From the cell containing the given text, extract its center point as (X, Y) coordinate. 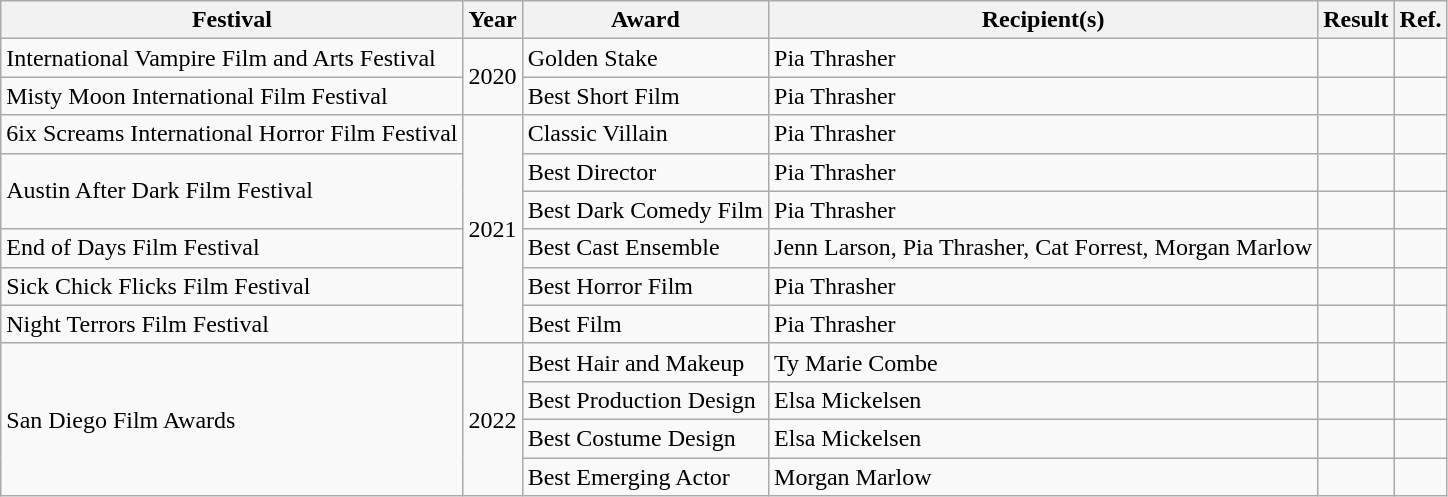
Best Emerging Actor (645, 477)
End of Days Film Festival (232, 248)
Best Production Design (645, 400)
Award (645, 20)
Best Film (645, 324)
Recipient(s) (1044, 20)
2021 (492, 229)
Best Costume Design (645, 438)
Best Short Film (645, 96)
Ty Marie Combe (1044, 362)
Best Hair and Makeup (645, 362)
Misty Moon International Film Festival (232, 96)
Result (1356, 20)
Festival (232, 20)
San Diego Film Awards (232, 419)
Best Dark Comedy Film (645, 210)
6ix Screams International Horror Film Festival (232, 134)
Best Horror Film (645, 286)
Best Cast Ensemble (645, 248)
Year (492, 20)
Sick Chick Flicks Film Festival (232, 286)
Night Terrors Film Festival (232, 324)
Best Director (645, 172)
Classic Villain (645, 134)
Jenn Larson, Pia Thrasher, Cat Forrest, Morgan Marlow (1044, 248)
2020 (492, 77)
Morgan Marlow (1044, 477)
Ref. (1420, 20)
International Vampire Film and Arts Festival (232, 58)
Austin After Dark Film Festival (232, 191)
Golden Stake (645, 58)
2022 (492, 419)
